Find where the given text appears and provide that cell's center as (X, Y) coordinate. 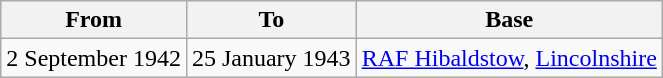
RAF Hibaldstow, Lincolnshire (509, 58)
Base (509, 20)
To (271, 20)
From (94, 20)
25 January 1943 (271, 58)
2 September 1942 (94, 58)
